For the text-containing cell, return its midpoint in [X, Y] coordinate format. 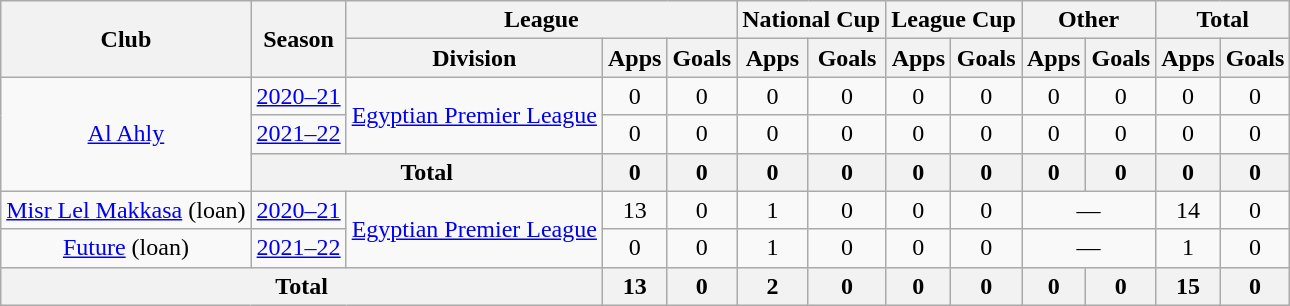
League Cup [954, 20]
Al Ahly [126, 134]
Division [474, 58]
Misr Lel Makkasa (loan) [126, 210]
Season [298, 39]
2 [773, 286]
National Cup [812, 20]
Future (loan) [126, 248]
League [541, 20]
15 [1188, 286]
14 [1188, 210]
Club [126, 39]
Other [1089, 20]
